Return (x, y) of the center of cell containing provided text 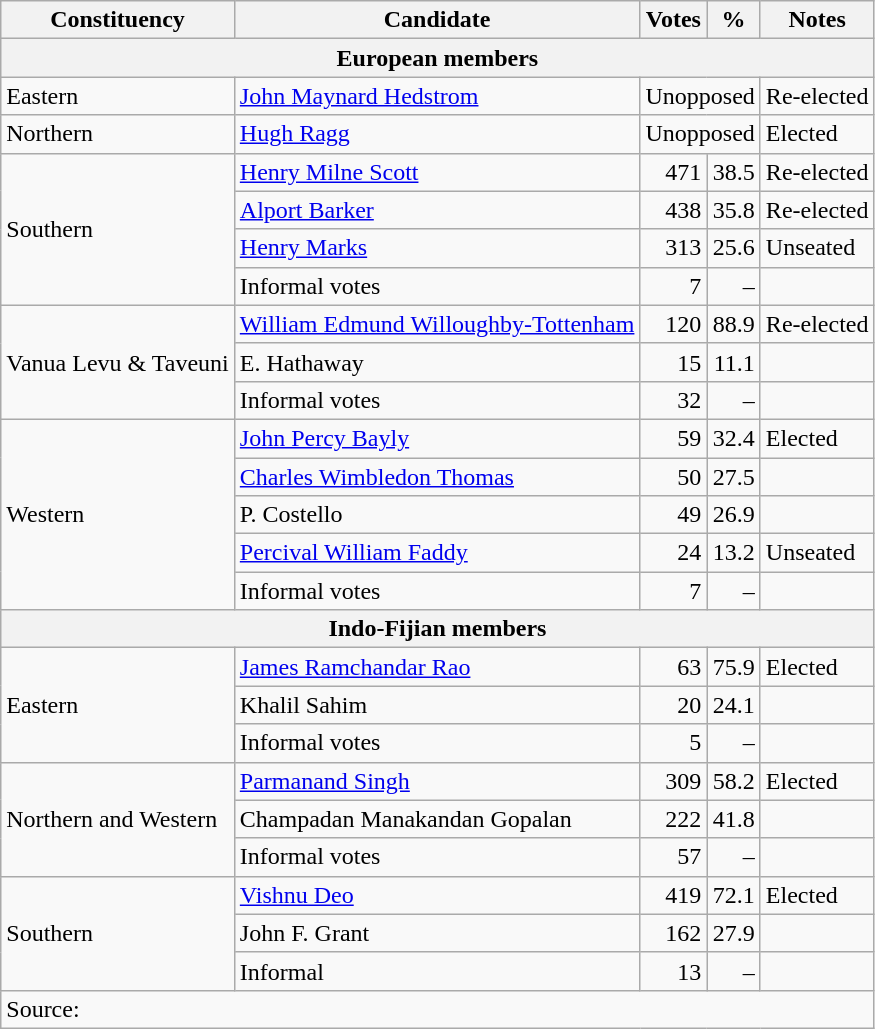
419 (674, 895)
222 (674, 819)
27.9 (734, 933)
Henry Marks (437, 248)
58.2 (734, 781)
Khalil Sahim (437, 705)
41.8 (734, 819)
Vishnu Deo (437, 895)
32.4 (734, 438)
Constituency (118, 20)
313 (674, 248)
E. Hathaway (437, 362)
72.1 (734, 895)
Candidate (437, 20)
25.6 (734, 248)
20 (674, 705)
63 (674, 667)
Source: (438, 1009)
13.2 (734, 553)
50 (674, 477)
Notes (817, 20)
Charles Wimbledon Thomas (437, 477)
Western (118, 514)
John Maynard Hedstrom (437, 96)
57 (674, 857)
Northern and Western (118, 819)
32 (674, 400)
75.9 (734, 667)
88.9 (734, 324)
James Ramchandar Rao (437, 667)
309 (674, 781)
471 (674, 172)
Percival William Faddy (437, 553)
Votes (674, 20)
27.5 (734, 477)
Champadan Manakandan Gopalan (437, 819)
% (734, 20)
Indo-Fijian members (438, 629)
13 (674, 971)
120 (674, 324)
15 (674, 362)
59 (674, 438)
Northern (118, 134)
5 (674, 743)
24 (674, 553)
Hugh Ragg (437, 134)
European members (438, 58)
Vanua Levu & Taveuni (118, 362)
Henry Milne Scott (437, 172)
162 (674, 933)
26.9 (734, 515)
John Percy Bayly (437, 438)
35.8 (734, 210)
11.1 (734, 362)
P. Costello (437, 515)
38.5 (734, 172)
438 (674, 210)
Alport Barker (437, 210)
Parmanand Singh (437, 781)
24.1 (734, 705)
Informal (437, 971)
49 (674, 515)
William Edmund Willoughby-Tottenham (437, 324)
John F. Grant (437, 933)
